Pinpoint the cell where the given text exists, returning its (x, y) midpoint coordinate. 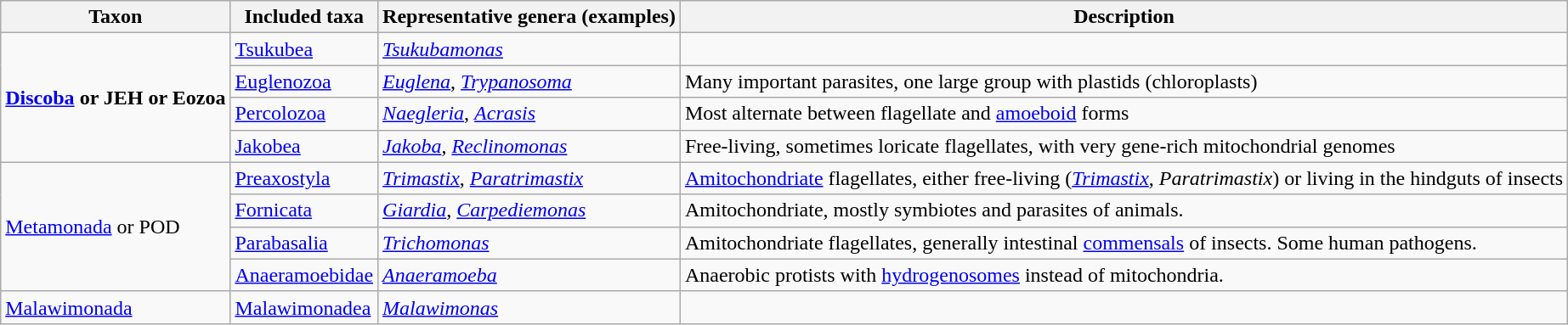
Malawimonada (116, 307)
Metamonada or POD (116, 227)
Preaxostyla (304, 178)
Trimastix, Paratrimastix (529, 178)
Malawimonadea (304, 307)
Tsukubea (304, 49)
Most alternate between flagellate and amoeboid forms (1124, 114)
Jakoba, Reclinomonas (529, 146)
Description (1124, 17)
Anaerobic protists with hydrogenosomes instead of mitochondria. (1124, 275)
Taxon (116, 17)
Euglena, Trypanosoma (529, 81)
Naegleria, Acrasis (529, 114)
Included taxa (304, 17)
Discoba or JEH or Eozoa (116, 98)
Representative genera (examples) (529, 17)
Malawimonas (529, 307)
Anaeramoebidae (304, 275)
Percolozoa (304, 114)
Jakobea (304, 146)
Amitochondriate flagellates, either free-living (Trimastix, Paratrimastix) or living in the hindguts of insects (1124, 178)
Parabasalia (304, 243)
Many important parasites, one large group with plastids (chloroplasts) (1124, 81)
Fornicata (304, 210)
Free-living, sometimes loricate flagellates, with very gene-rich mitochondrial genomes (1124, 146)
Euglenozoa (304, 81)
Amitochondriate, mostly symbiotes and parasites of animals. (1124, 210)
Tsukubamonas (529, 49)
Anaeramoeba (529, 275)
Trichomonas (529, 243)
Giardia, Carpediemonas (529, 210)
Amitochondriate flagellates, generally intestinal commensals of insects. Some human pathogens. (1124, 243)
